Locate the cell with the specified text and output its (x, y) center coordinate. 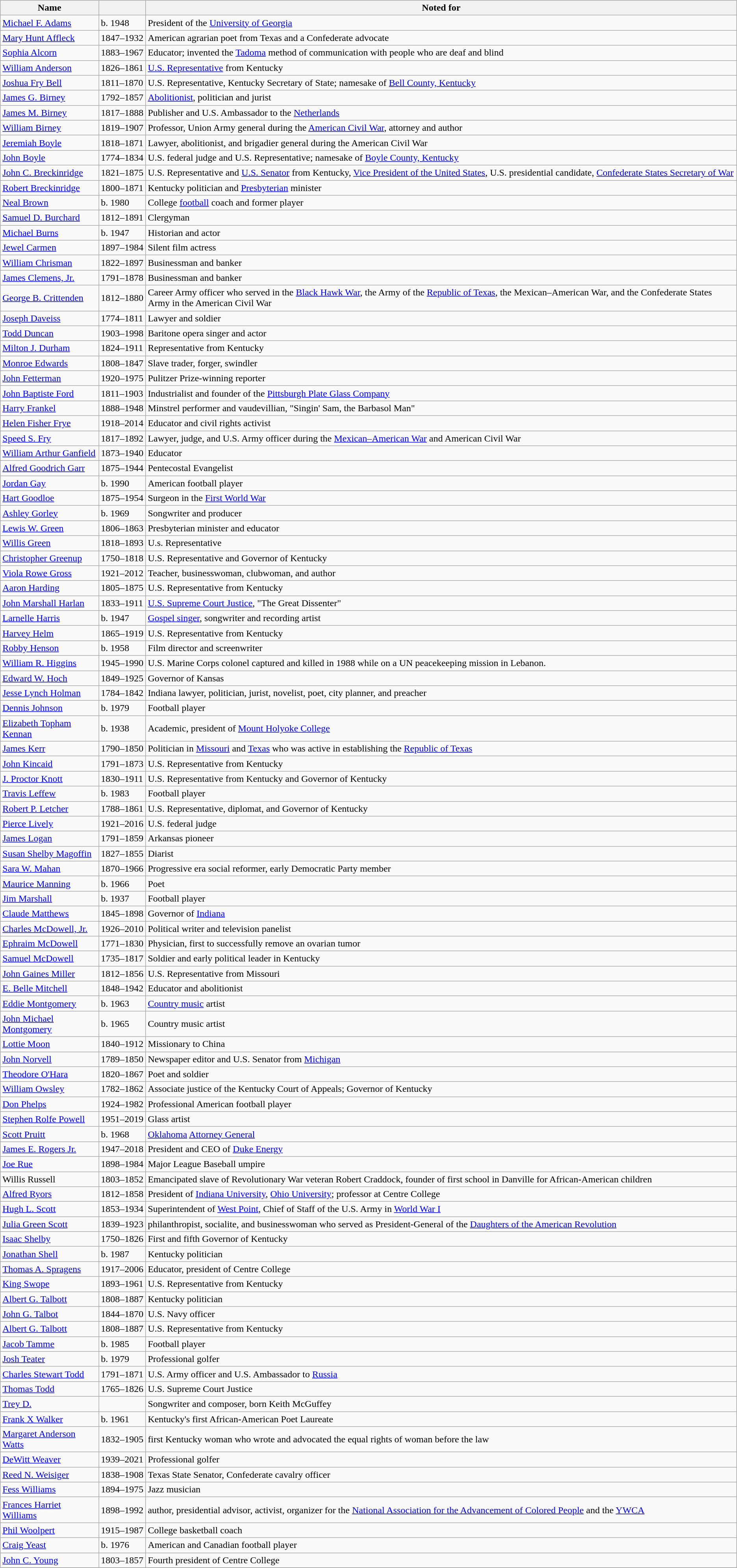
1791–1873 (122, 764)
1853–1934 (122, 1209)
Christopher Greenup (50, 558)
George B. Crittenden (50, 298)
John Kincaid (50, 764)
Travis Leffew (50, 794)
John C. Young (50, 1560)
U.S. Representative, Kentucky Secretary of State; namesake of Bell County, Kentucky (441, 83)
b. 1958 (122, 648)
Michael Burns (50, 233)
1791–1878 (122, 278)
Milton J. Durham (50, 348)
William Chrisman (50, 263)
DeWitt Weaver (50, 1460)
1812–1856 (122, 974)
American agrarian poet from Texas and a Confederate advocate (441, 38)
John Boyle (50, 158)
Alfred Ryors (50, 1194)
James G. Birney (50, 98)
U.S. Supreme Court Justice (441, 1389)
1951–2019 (122, 1119)
1803–1852 (122, 1179)
Missionary to China (441, 1044)
b. 1938 (122, 729)
U.S. Navy officer (441, 1314)
1924–1982 (122, 1104)
Diarist (441, 854)
b. 1990 (122, 483)
1939–2021 (122, 1460)
Governor of Indiana (441, 913)
Kentucky's first African-American Poet Laureate (441, 1419)
Fess Williams (50, 1490)
1784–1842 (122, 693)
John Fetterman (50, 378)
President and CEO of Duke Energy (441, 1149)
President of Indiana University, Ohio University; professor at Centre College (441, 1194)
Hugh L. Scott (50, 1209)
Samuel D. Burchard (50, 218)
1873–1940 (122, 453)
Eddie Montgomery (50, 1004)
Pulitzer Prize-winning reporter (441, 378)
Craig Yeast (50, 1545)
Slave trader, forger, swindler (441, 363)
Educator and civil rights activist (441, 423)
Associate justice of the Kentucky Court of Appeals; Governor of Kentucky (441, 1089)
1735–1817 (122, 959)
1897–1984 (122, 248)
Educator; invented the Tadoma method of communication with people who are deaf and blind (441, 53)
American and Canadian football player (441, 1545)
Superintendent of West Point, Chief of Staff of the U.S. Army in World War I (441, 1209)
1865–1919 (122, 633)
1822–1897 (122, 263)
Academic, president of Mount Holyoke College (441, 729)
1824–1911 (122, 348)
1921–2016 (122, 824)
Soldier and early political leader in Kentucky (441, 959)
b. 1980 (122, 203)
1838–1908 (122, 1475)
Jeremiah Boyle (50, 143)
Charles McDowell, Jr. (50, 928)
Edward W. Hoch (50, 678)
1947–2018 (122, 1149)
Pierce Lively (50, 824)
U.S. Supreme Court Justice, "The Great Dissenter" (441, 603)
U.S. Representative and Governor of Kentucky (441, 558)
1845–1898 (122, 913)
1750–1818 (122, 558)
John Norvell (50, 1059)
Frank X Walker (50, 1419)
Helen Fisher Frye (50, 423)
Maurice Manning (50, 883)
Film director and screenwriter (441, 648)
U.S. Representative, diplomat, and Governor of Kentucky (441, 809)
1920–1975 (122, 378)
Songwriter and composer, born Keith McGuffey (441, 1404)
b. 1969 (122, 513)
Poet (441, 883)
Major League Baseball umpire (441, 1164)
1788–1861 (122, 809)
King Swope (50, 1284)
philanthropist, socialite, and businesswoman who served as President-General of the Daughters of the American Revolution (441, 1224)
U.S. Representative from Missouri (441, 974)
U.S. Representative from Kentucky and Governor of Kentucky (441, 779)
Jacob Tamme (50, 1344)
Viola Rowe Gross (50, 573)
Aaron Harding (50, 588)
Larnelle Harris (50, 618)
Clergyman (441, 218)
James M. Birney (50, 113)
Presbyterian minister and educator (441, 528)
Neal Brown (50, 203)
1750–1826 (122, 1239)
1847–1932 (122, 38)
Michael F. Adams (50, 23)
b. 1948 (122, 23)
Minstrel performer and vaudevillian, "Singin' Sam, the Barbasol Man" (441, 408)
John Gaines Miller (50, 974)
Abolitionist, politician and jurist (441, 98)
Julia Green Scott (50, 1224)
1820–1867 (122, 1074)
Noted for (441, 8)
E. Belle Mitchell (50, 989)
James Kerr (50, 749)
Scott Pruitt (50, 1134)
1903–1998 (122, 333)
1817–1888 (122, 113)
1818–1871 (122, 143)
Publisher and U.S. Ambassador to the Netherlands (441, 113)
John Michael Montgomery (50, 1024)
1915–1987 (122, 1530)
Sophia Alcorn (50, 53)
William Owsley (50, 1089)
Baritone opera singer and actor (441, 333)
Joe Rue (50, 1164)
Professor, Union Army general during the American Civil War, attorney and author (441, 128)
Newspaper editor and U.S. Senator from Michigan (441, 1059)
1774–1834 (122, 158)
Jewel Carmen (50, 248)
Sara W. Mahan (50, 868)
Poet and soldier (441, 1074)
1811–1870 (122, 83)
Historian and actor (441, 233)
Silent film actress (441, 248)
Politician in Missouri and Texas who was active in establishing the Republic of Texas (441, 749)
Dennis Johnson (50, 708)
1765–1826 (122, 1389)
Glass artist (441, 1119)
John G. Talbot (50, 1314)
1840–1912 (122, 1044)
American football player (441, 483)
J. Proctor Knott (50, 779)
Charles Stewart Todd (50, 1374)
Margaret Anderson Watts (50, 1439)
William Birney (50, 128)
1817–1892 (122, 438)
Speed S. Fry (50, 438)
U.S. federal judge and U.S. Representative; namesake of Boyle County, Kentucky (441, 158)
Thomas A. Spragens (50, 1269)
Jordan Gay (50, 483)
1898–1992 (122, 1510)
1791–1871 (122, 1374)
first Kentucky woman who wrote and advocated the equal rights of woman before the law (441, 1439)
Jesse Lynch Holman (50, 693)
1800–1871 (122, 188)
President of the University of Georgia (441, 23)
Robert Breckinridge (50, 188)
Phil Woolpert (50, 1530)
1789–1850 (122, 1059)
John Baptiste Ford (50, 393)
1849–1925 (122, 678)
William R. Higgins (50, 663)
Josh Teater (50, 1359)
b. 1963 (122, 1004)
Educator (441, 453)
Jazz musician (441, 1490)
b. 1937 (122, 898)
1812–1891 (122, 218)
Trey D. (50, 1404)
John C. Breckinridge (50, 173)
Mary Hunt Affleck (50, 38)
Joseph Daveiss (50, 318)
1848–1942 (122, 989)
Arkansas pioneer (441, 839)
b. 1965 (122, 1024)
1875–1944 (122, 468)
b. 1983 (122, 794)
1827–1855 (122, 854)
1875–1954 (122, 498)
1811–1903 (122, 393)
James E. Rogers Jr. (50, 1149)
1839–1923 (122, 1224)
1792–1857 (122, 98)
Physician, first to successfully remove an ovarian tumor (441, 944)
1806–1863 (122, 528)
Robert P. Letcher (50, 809)
Representative from Kentucky (441, 348)
Teacher, businesswoman, clubwoman, and author (441, 573)
Ephraim McDowell (50, 944)
Educator and abolitionist (441, 989)
U.S. Army officer and U.S. Ambassador to Russia (441, 1374)
1830–1911 (122, 779)
1791–1859 (122, 839)
1818–1893 (122, 543)
Ashley Gorley (50, 513)
b. 1987 (122, 1254)
1832–1905 (122, 1439)
1812–1880 (122, 298)
Claude Matthews (50, 913)
Fourth president of Centre College (441, 1560)
College basketball coach (441, 1530)
Willis Green (50, 543)
Songwriter and producer (441, 513)
Joshua Fry Bell (50, 83)
Lawyer, judge, and U.S. Army officer during the Mexican–American War and American Civil War (441, 438)
Elizabeth Topham Kennan (50, 729)
1898–1984 (122, 1164)
1812–1858 (122, 1194)
Jim Marshall (50, 898)
Educator, president of Centre College (441, 1269)
Name (50, 8)
1826–1861 (122, 68)
James Clemens, Jr. (50, 278)
b. 1976 (122, 1545)
Thomas Todd (50, 1389)
Oklahoma Attorney General (441, 1134)
William Arthur Ganfield (50, 453)
1774–1811 (122, 318)
1926–2010 (122, 928)
Harry Frankel (50, 408)
U.s. Representative (441, 543)
1803–1857 (122, 1560)
Alfred Goodrich Garr (50, 468)
1790–1850 (122, 749)
Reed N. Weisiger (50, 1475)
1918–2014 (122, 423)
1888–1948 (122, 408)
Isaac Shelby (50, 1239)
Kentucky politician and Presbyterian minister (441, 188)
1870–1966 (122, 868)
U.S. federal judge (441, 824)
Pentecostal Evangelist (441, 468)
Surgeon in the First World War (441, 498)
Political writer and television panelist (441, 928)
U.S. Marine Corps colonel captured and killed in 1988 while on a UN peacekeeping mission in Lebanon. (441, 663)
Progressive era social reformer, early Democratic Party member (441, 868)
1921–2012 (122, 573)
Emancipated slave of Revolutionary War veteran Robert Craddock, founder of first school in Danville for African-American children (441, 1179)
1883–1967 (122, 53)
Governor of Kansas (441, 678)
Indiana lawyer, politician, jurist, novelist, poet, city planner, and preacher (441, 693)
Jonathan Shell (50, 1254)
Lawyer and soldier (441, 318)
Todd Duncan (50, 333)
1833–1911 (122, 603)
Susan Shelby Magoffin (50, 854)
1821–1875 (122, 173)
Samuel McDowell (50, 959)
Lottie Moon (50, 1044)
Lewis W. Green (50, 528)
Theodore O'Hara (50, 1074)
Willis Russell (50, 1179)
John Marshall Harlan (50, 603)
Industrialist and founder of the Pittsburgh Plate Glass Company (441, 393)
Texas State Senator, Confederate cavalry officer (441, 1475)
1894–1975 (122, 1490)
1893–1961 (122, 1284)
1819–1907 (122, 128)
1945–1990 (122, 663)
1808–1847 (122, 363)
Hart Goodloe (50, 498)
Harvey Helm (50, 633)
Stephen Rolfe Powell (50, 1119)
1805–1875 (122, 588)
Professional American football player (441, 1104)
1771–1830 (122, 944)
Monroe Edwards (50, 363)
Lawyer, abolitionist, and brigadier general during the American Civil War (441, 143)
James Logan (50, 839)
Frances Harriet Williams (50, 1510)
Don Phelps (50, 1104)
1917–2006 (122, 1269)
Robby Henson (50, 648)
First and fifth Governor of Kentucky (441, 1239)
Gospel singer, songwriter and recording artist (441, 618)
b. 1985 (122, 1344)
William Anderson (50, 68)
author, presidential advisor, activist, organizer for the National Association for the Advancement of Colored People and the YWCA (441, 1510)
b. 1961 (122, 1419)
b. 1966 (122, 883)
1844–1870 (122, 1314)
College football coach and former player (441, 203)
b. 1968 (122, 1134)
1782–1862 (122, 1089)
